Identify which cell holds the provided text, then report its [X, Y] central coordinate. 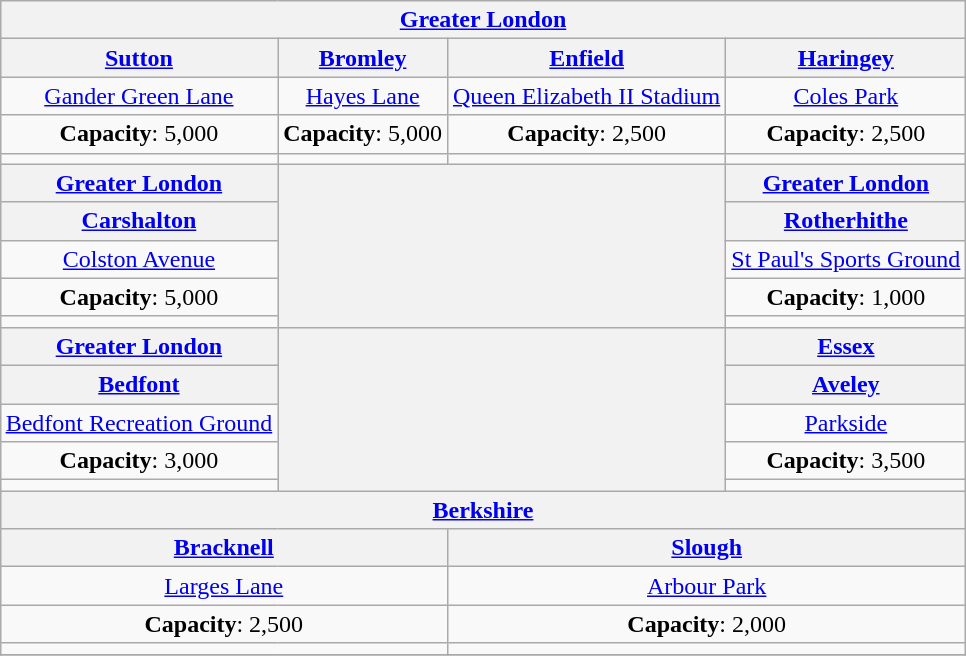
Bedfont Recreation Ground [139, 423]
Bedfont [139, 384]
Bromley [363, 58]
Sutton [139, 58]
Capacity: 1,000 [846, 297]
Coles Park [846, 96]
Arbour Park [706, 586]
Queen Elizabeth II Stadium [586, 96]
Gander Green Lane [139, 96]
Haringey [846, 58]
Essex [846, 346]
Aveley [846, 384]
Capacity: 2,000 [706, 624]
Hayes Lane [363, 96]
Rotherhithe [846, 221]
St Paul's Sports Ground [846, 259]
Larges Lane [224, 586]
Parkside [846, 423]
Capacity: 3,000 [139, 461]
Carshalton [139, 221]
Capacity: 3,500 [846, 461]
Colston Avenue [139, 259]
Enfield [586, 58]
Slough [706, 548]
Berkshire [483, 510]
Bracknell [224, 548]
